Extract the (X, Y) coordinate from the center of the cell holding the provided text.  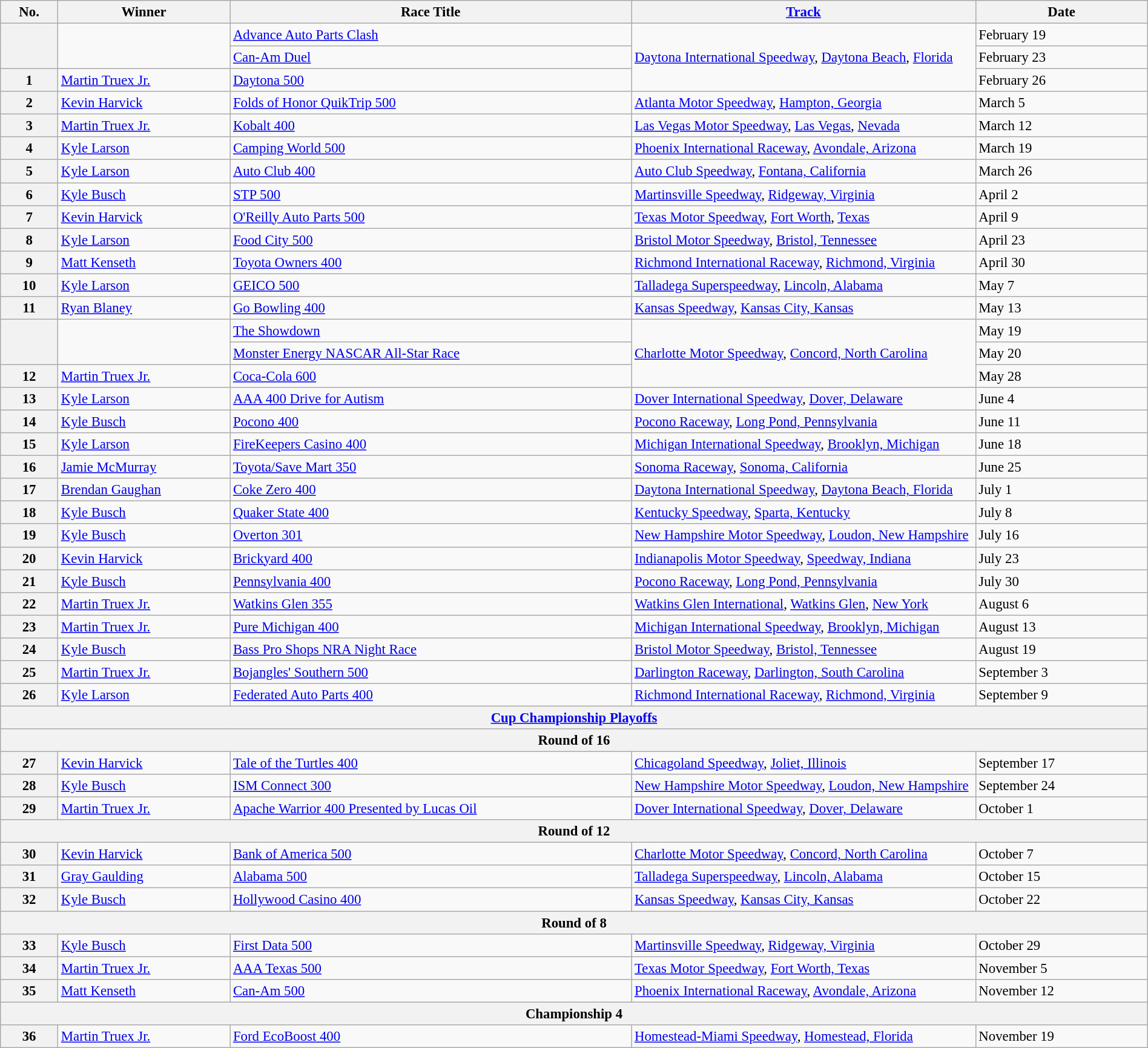
Brickyard 400 (431, 558)
29 (29, 809)
Date (1061, 12)
7 (29, 217)
Pennsylvania 400 (431, 581)
April 23 (1061, 240)
Go Bowling 400 (431, 308)
No. (29, 12)
September 24 (1061, 786)
March 12 (1061, 126)
3 (29, 126)
Bojangles' Southern 500 (431, 672)
Ryan Blaney (143, 308)
Food City 500 (431, 240)
Brendan Gaughan (143, 490)
27 (29, 763)
ISM Connect 300 (431, 786)
October 1 (1061, 809)
June 25 (1061, 467)
32 (29, 900)
14 (29, 422)
Toyota Owners 400 (431, 262)
October 29 (1061, 945)
18 (29, 513)
Ford EcoBoost 400 (431, 1036)
Kentucky Speedway, Sparta, Kentucky (803, 513)
July 1 (1061, 490)
February 19 (1061, 35)
31 (29, 877)
March 19 (1061, 148)
STP 500 (431, 194)
November 19 (1061, 1036)
August 13 (1061, 627)
July 30 (1061, 581)
Watkins Glen International, Watkins Glen, New York (803, 604)
May 7 (1061, 285)
Jamie McMurray (143, 467)
February 23 (1061, 58)
May 20 (1061, 354)
22 (29, 604)
Sonoma Raceway, Sonoma, California (803, 467)
Monster Energy NASCAR All-Star Race (431, 354)
July 16 (1061, 536)
36 (29, 1036)
16 (29, 467)
Indianapolis Motor Speedway, Speedway, Indiana (803, 558)
33 (29, 945)
Kobalt 400 (431, 126)
July 23 (1061, 558)
Apache Warrior 400 Presented by Lucas Oil (431, 809)
Federated Auto Parts 400 (431, 695)
June 11 (1061, 422)
Toyota/Save Mart 350 (431, 467)
Can-Am 500 (431, 990)
28 (29, 786)
30 (29, 854)
Coca-Cola 600 (431, 376)
November 12 (1061, 990)
Can-Am Duel (431, 58)
17 (29, 490)
September 17 (1061, 763)
9 (29, 262)
26 (29, 695)
35 (29, 990)
Bank of America 500 (431, 854)
April 2 (1061, 194)
Winner (143, 12)
25 (29, 672)
October 22 (1061, 900)
10 (29, 285)
21 (29, 581)
5 (29, 171)
Daytona 500 (431, 81)
October 15 (1061, 877)
AAA Texas 500 (431, 968)
Race Title (431, 12)
Cup Championship Playoffs (574, 717)
8 (29, 240)
Watkins Glen 355 (431, 604)
GEICO 500 (431, 285)
13 (29, 399)
Las Vegas Motor Speedway, Las Vegas, Nevada (803, 126)
24 (29, 650)
Auto Club 400 (431, 171)
Folds of Honor QuikTrip 500 (431, 103)
September 9 (1061, 695)
May 13 (1061, 308)
11 (29, 308)
Chicagoland Speedway, Joliet, Illinois (803, 763)
Championship 4 (574, 1013)
Pure Michigan 400 (431, 627)
Round of 8 (574, 923)
23 (29, 627)
Track (803, 12)
Coke Zero 400 (431, 490)
August 6 (1061, 604)
August 19 (1061, 650)
FireKeepers Casino 400 (431, 444)
September 3 (1061, 672)
Darlington Raceway, Darlington, South Carolina (803, 672)
April 9 (1061, 217)
October 7 (1061, 854)
Round of 12 (574, 831)
Gray Gaulding (143, 877)
Hollywood Casino 400 (431, 900)
1 (29, 81)
Bass Pro Shops NRA Night Race (431, 650)
The Showdown (431, 331)
4 (29, 148)
Camping World 500 (431, 148)
Round of 16 (574, 740)
34 (29, 968)
Quaker State 400 (431, 513)
Homestead-Miami Speedway, Homestead, Florida (803, 1036)
June 18 (1061, 444)
November 5 (1061, 968)
June 4 (1061, 399)
Advance Auto Parts Clash (431, 35)
Pocono 400 (431, 422)
Alabama 500 (431, 877)
Tale of the Turtles 400 (431, 763)
First Data 500 (431, 945)
May 28 (1061, 376)
April 30 (1061, 262)
March 26 (1061, 171)
Overton 301 (431, 536)
2 (29, 103)
May 19 (1061, 331)
July 8 (1061, 513)
O'Reilly Auto Parts 500 (431, 217)
15 (29, 444)
12 (29, 376)
AAA 400 Drive for Autism (431, 399)
Auto Club Speedway, Fontana, California (803, 171)
19 (29, 536)
Atlanta Motor Speedway, Hampton, Georgia (803, 103)
February 26 (1061, 81)
6 (29, 194)
20 (29, 558)
March 5 (1061, 103)
